Capture the cell that displays the provided text and extract its [X, Y] central coordinate. 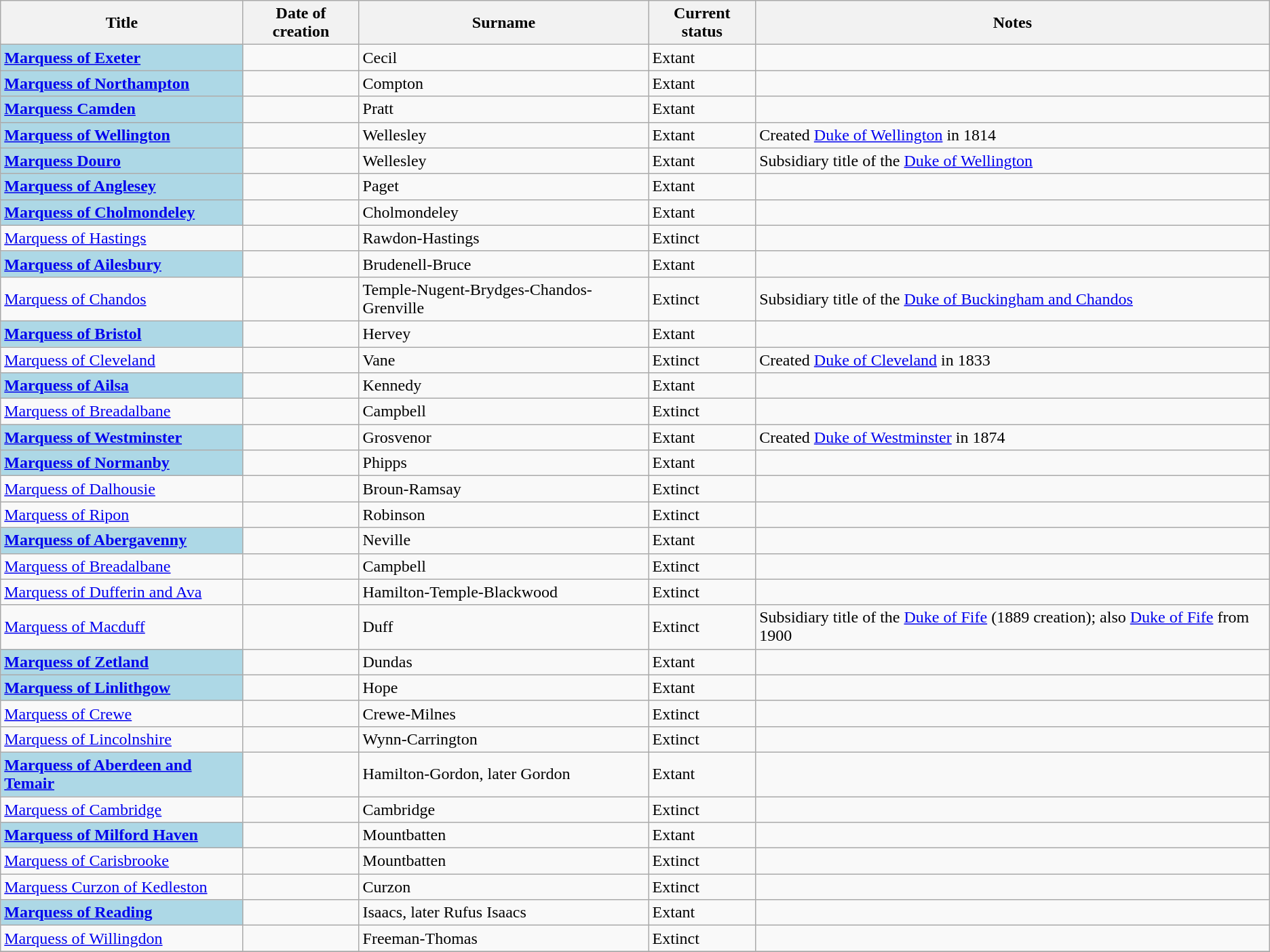
Date of creation [301, 23]
Cecil [503, 58]
Vane [503, 360]
Created Duke of Westminster in 1874 [1013, 437]
Marquess of Northampton [122, 83]
Freeman-Thomas [503, 938]
Marquess of Linlithgow [122, 688]
Marquess of Cleveland [122, 360]
Marquess of Ailesbury [122, 264]
Title [122, 23]
Marquess of Dufferin and Ava [122, 592]
Surname [503, 23]
Marquess Douro [122, 161]
Curzon [503, 887]
Temple-Nugent-Brydges-Chandos-Grenville [503, 298]
Marquess of Abergavenny [122, 540]
Wynn-Carrington [503, 739]
Marquess Curzon of Kedleston [122, 887]
Subsidiary title of the Duke of Wellington [1013, 161]
Robinson [503, 515]
Marquess of Dalhousie [122, 489]
Current status [702, 23]
Hervey [503, 334]
Marquess of Aberdeen and Temair [122, 774]
Phipps [503, 463]
Marquess of Westminster [122, 437]
Marquess of Carisbrooke [122, 861]
Marquess of Bristol [122, 334]
Marquess of Willingdon [122, 938]
Created Duke of Wellington in 1814 [1013, 135]
Created Duke of Cleveland in 1833 [1013, 360]
Duff [503, 627]
Paget [503, 186]
Rawdon-Hastings [503, 238]
Marquess of Macduff [122, 627]
Crewe-Milnes [503, 713]
Isaacs, later Rufus Isaacs [503, 913]
Hamilton-Gordon, later Gordon [503, 774]
Cholmondeley [503, 212]
Marquess of Lincolnshire [122, 739]
Brudenell-Bruce [503, 264]
Cambridge [503, 809]
Marquess of Reading [122, 913]
Grosvenor [503, 437]
Marquess of Milford Haven [122, 835]
Neville [503, 540]
Marquess of Crewe [122, 713]
Kennedy [503, 386]
Compton [503, 83]
Dundas [503, 662]
Marquess of Cambridge [122, 809]
Marquess of Hastings [122, 238]
Broun-Ramsay [503, 489]
Marquess of Cholmondeley [122, 212]
Marquess of Anglesey [122, 186]
Hamilton-Temple-Blackwood [503, 592]
Marquess of Zetland [122, 662]
Marquess of Chandos [122, 298]
Marquess of Wellington [122, 135]
Marquess of Normanby [122, 463]
Pratt [503, 109]
Marquess of Ailsa [122, 386]
Marquess Camden [122, 109]
Notes [1013, 23]
Subsidiary title of the Duke of Fife (1889 creation); also Duke of Fife from 1900 [1013, 627]
Marquess of Exeter [122, 58]
Marquess of Ripon [122, 515]
Hope [503, 688]
Subsidiary title of the Duke of Buckingham and Chandos [1013, 298]
